For the text-containing cell, return its midpoint in [X, Y] coordinate format. 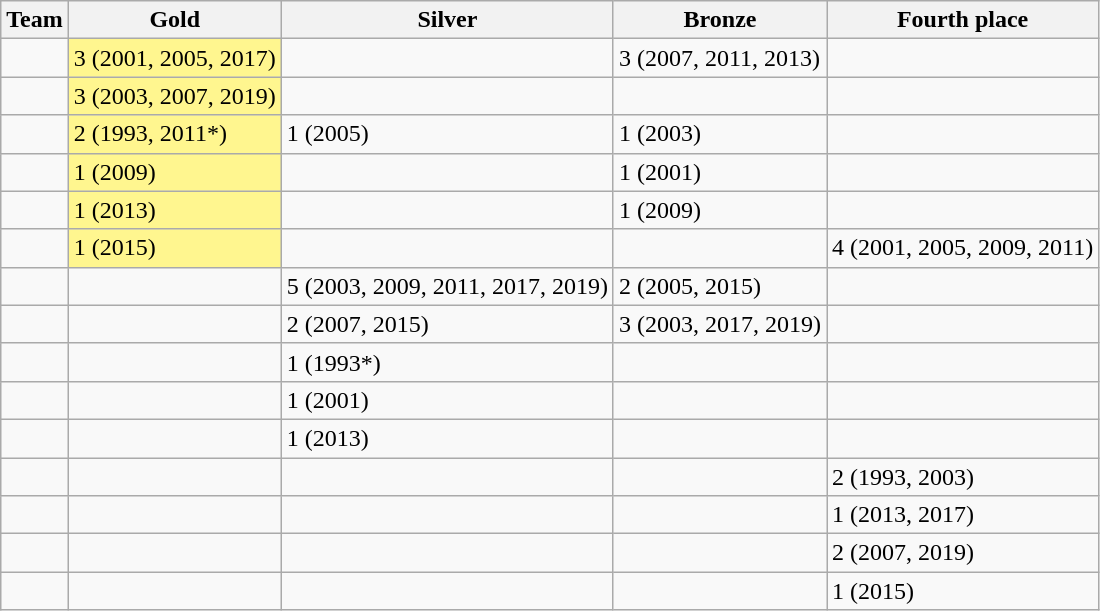
2 (1993, 2011*) [174, 134]
1 (2013, 2017) [963, 515]
3 (2001, 2005, 2017) [174, 58]
Fourth place [963, 20]
2 (2005, 2015) [720, 286]
1 (1993*) [447, 362]
5 (2003, 2009, 2011, 2017, 2019) [447, 286]
Silver [447, 20]
Team [35, 20]
3 (2003, 2017, 2019) [720, 324]
3 (2003, 2007, 2019) [174, 96]
2 (2007, 2019) [963, 553]
3 (2007, 2011, 2013) [720, 58]
Bronze [720, 20]
1 (2003) [720, 134]
4 (2001, 2005, 2009, 2011) [963, 248]
1 (2005) [447, 134]
Gold [174, 20]
2 (2007, 2015) [447, 324]
2 (1993, 2003) [963, 477]
